Detect which cell encompasses the target text, then output its [X, Y] center coordinate. 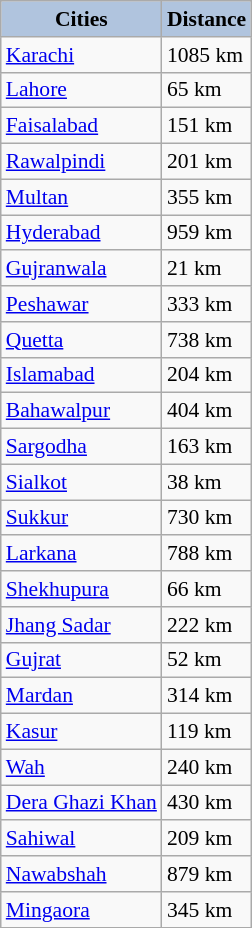
Mingaora [82, 910]
430 km [206, 803]
Wah [82, 767]
163 km [206, 447]
404 km [206, 411]
Sargodha [82, 447]
Cities [82, 19]
Kasur [82, 732]
Quetta [82, 340]
Islamabad [82, 375]
201 km [206, 162]
119 km [206, 732]
879 km [206, 874]
Jhang Sadar [82, 625]
222 km [206, 625]
788 km [206, 554]
Nawabshah [82, 874]
204 km [206, 375]
38 km [206, 482]
Dera Ghazi Khan [82, 803]
Multan [82, 197]
21 km [206, 269]
345 km [206, 910]
Larkana [82, 554]
1085 km [206, 55]
Sahiwal [82, 839]
Sukkur [82, 518]
Lahore [82, 90]
Mardan [82, 696]
151 km [206, 126]
Shekhupura [82, 589]
209 km [206, 839]
Faisalabad [82, 126]
Peshawar [82, 304]
314 km [206, 696]
333 km [206, 304]
240 km [206, 767]
959 km [206, 233]
738 km [206, 340]
Gujranwala [82, 269]
Sialkot [82, 482]
52 km [206, 660]
Gujrat [82, 660]
65 km [206, 90]
Rawalpindi [82, 162]
Distance [206, 19]
730 km [206, 518]
Bahawalpur [82, 411]
Hyderabad [82, 233]
66 km [206, 589]
Karachi [82, 55]
355 km [206, 197]
